Search for the cell housing the specified text and yield its (x, y) center coordinate. 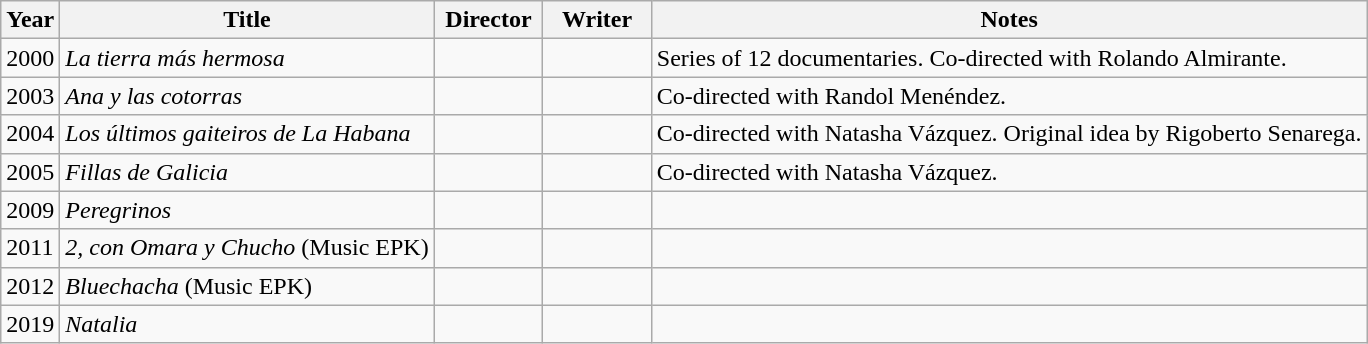
2012 (30, 286)
Ana y las cotorras (247, 96)
Year (30, 20)
Series of 12 documentaries. Co-directed with Rolando Almirante. (1009, 58)
La tierra más hermosa (247, 58)
2011 (30, 248)
Notes (1009, 20)
2009 (30, 210)
2000 (30, 58)
2, con Omara y Chucho (Music EPK) (247, 248)
Co-directed with Randol Menéndez. (1009, 96)
Co-directed with Natasha Vázquez. (1009, 172)
Co-directed with Natasha Vázquez. Original idea by Rigoberto Senarega. (1009, 134)
Natalia (247, 324)
Bluechacha (Music EPK) (247, 286)
2003 (30, 96)
Fillas de Galicia (247, 172)
Los últimos gaiteiros de La Habana (247, 134)
Director (488, 20)
2019 (30, 324)
Writer (598, 20)
Peregrinos (247, 210)
2005 (30, 172)
2004 (30, 134)
Title (247, 20)
